Scan for the cell matching the given text and deliver its [x, y] coordinate at center. 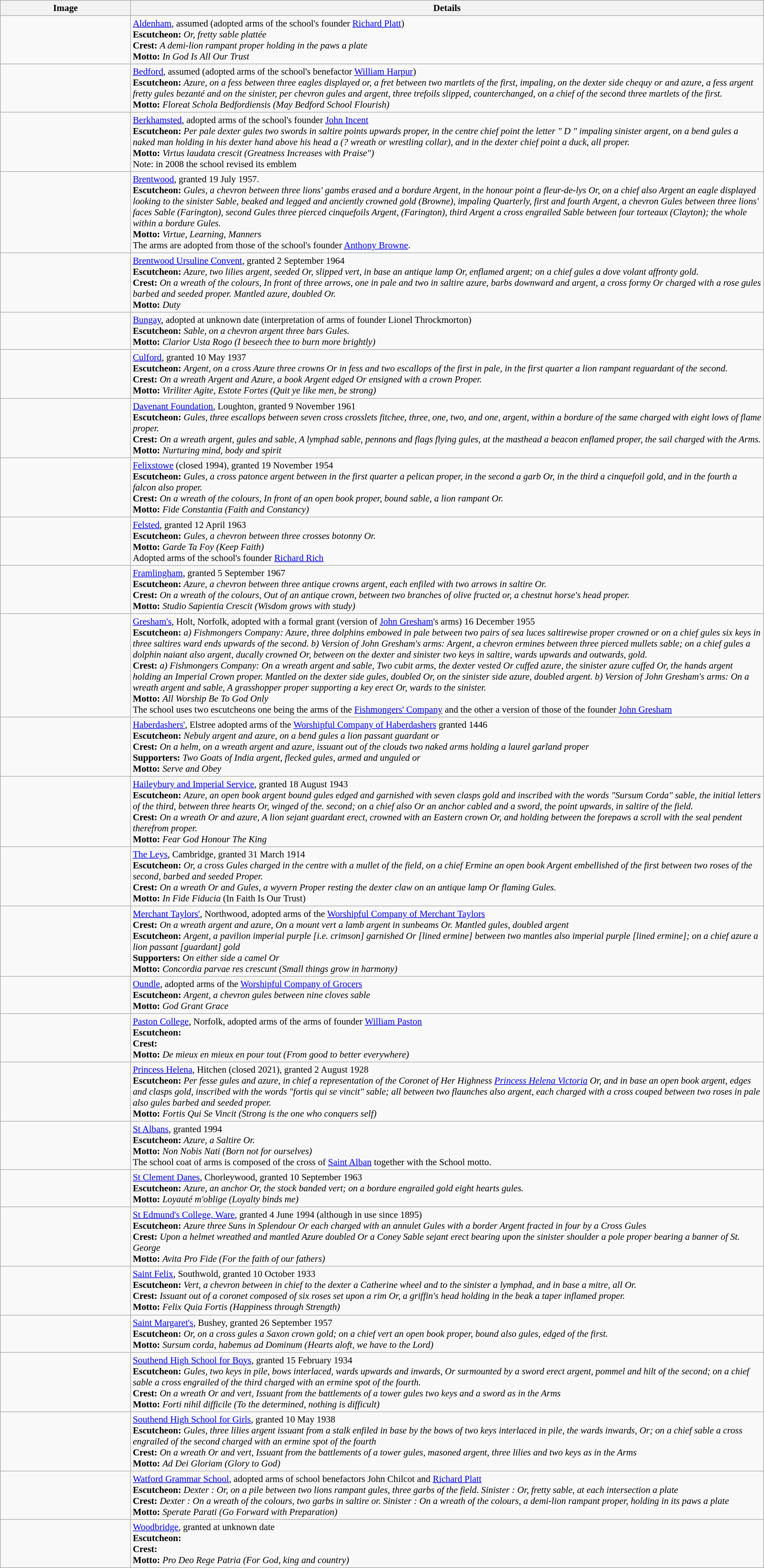
Image [66, 8]
Details [447, 8]
Oundle, adopted arms of the Worshipful Company of GrocersEscutcheon: Argent, a chevron gules between nine cloves sable Motto: God Grant Grace [447, 995]
Woodbridge, granted at unknown dateEscutcheon: Crest: Motto: Pro Deo Rege Patria (For God, king and country) [447, 1544]
